Pinpoint the cell where the given text exists, returning its [x, y] midpoint coordinate. 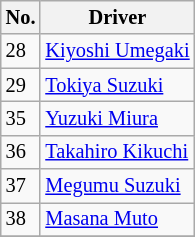
Driver [117, 17]
Yuzuki Miura [117, 118]
29 [21, 85]
Takahiro Kikuchi [117, 152]
37 [21, 186]
Kiyoshi Umegaki [117, 51]
No. [21, 17]
36 [21, 152]
28 [21, 51]
35 [21, 118]
Tokiya Suzuki [117, 85]
Masana Muto [117, 219]
Megumu Suzuki [117, 186]
38 [21, 219]
